Search for the cell housing the specified text and yield its [x, y] center coordinate. 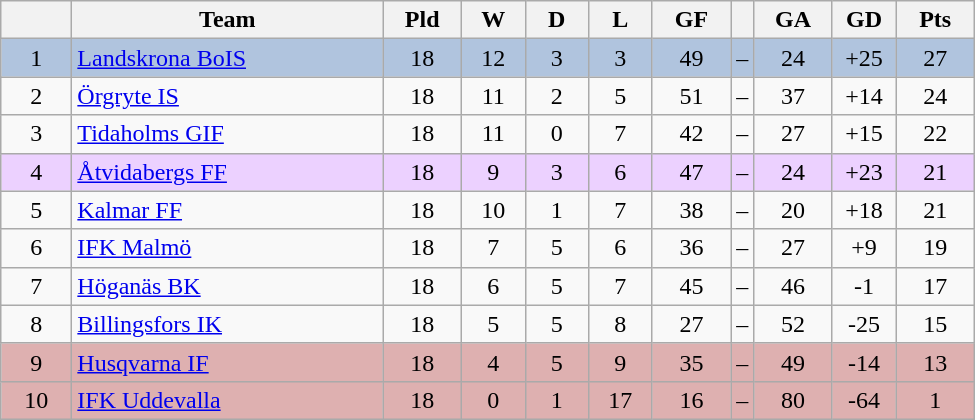
16 [692, 400]
52 [794, 324]
Pts [936, 20]
46 [794, 286]
GA [794, 20]
Tidaholms GIF [228, 134]
Team [228, 20]
+15 [864, 134]
Landskrona BoIS [228, 58]
12 [493, 58]
19 [936, 248]
GF [692, 20]
IFK Malmö [228, 248]
+23 [864, 172]
35 [692, 362]
38 [692, 210]
+9 [864, 248]
-14 [864, 362]
Husqvarna IF [228, 362]
+18 [864, 210]
+14 [864, 96]
42 [692, 134]
W [493, 20]
D [557, 20]
L [621, 20]
Åtvidabergs FF [228, 172]
80 [794, 400]
51 [692, 96]
15 [936, 324]
45 [692, 286]
47 [692, 172]
Höganäs BK [228, 286]
36 [692, 248]
+25 [864, 58]
IFK Uddevalla [228, 400]
Örgryte IS [228, 96]
GD [864, 20]
22 [936, 134]
Billingsfors IK [228, 324]
-1 [864, 286]
-64 [864, 400]
37 [794, 96]
20 [794, 210]
Pld [422, 20]
Kalmar FF [228, 210]
13 [936, 362]
-25 [864, 324]
